Find where the given text appears and provide that cell's center as (x, y) coordinate. 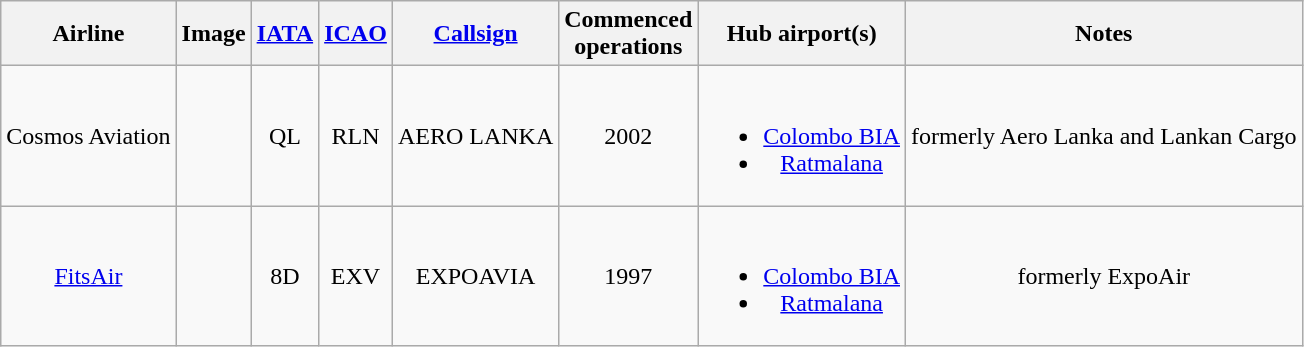
Notes (1104, 34)
RLN (356, 136)
2002 (628, 136)
1997 (628, 276)
Image (214, 34)
IATA (285, 34)
formerly Aero Lanka and Lankan Cargo (1104, 136)
formerly ExpoAir (1104, 276)
Commencedoperations (628, 34)
FitsAir (88, 276)
8D (285, 276)
EXPOAVIA (475, 276)
Callsign (475, 34)
QL (285, 136)
Hub airport(s) (802, 34)
EXV (356, 276)
Airline (88, 34)
AERO LANKA (475, 136)
Cosmos Aviation (88, 136)
ICAO (356, 34)
